Provide the [x, y] coordinate of the cell's center where the given text is located.  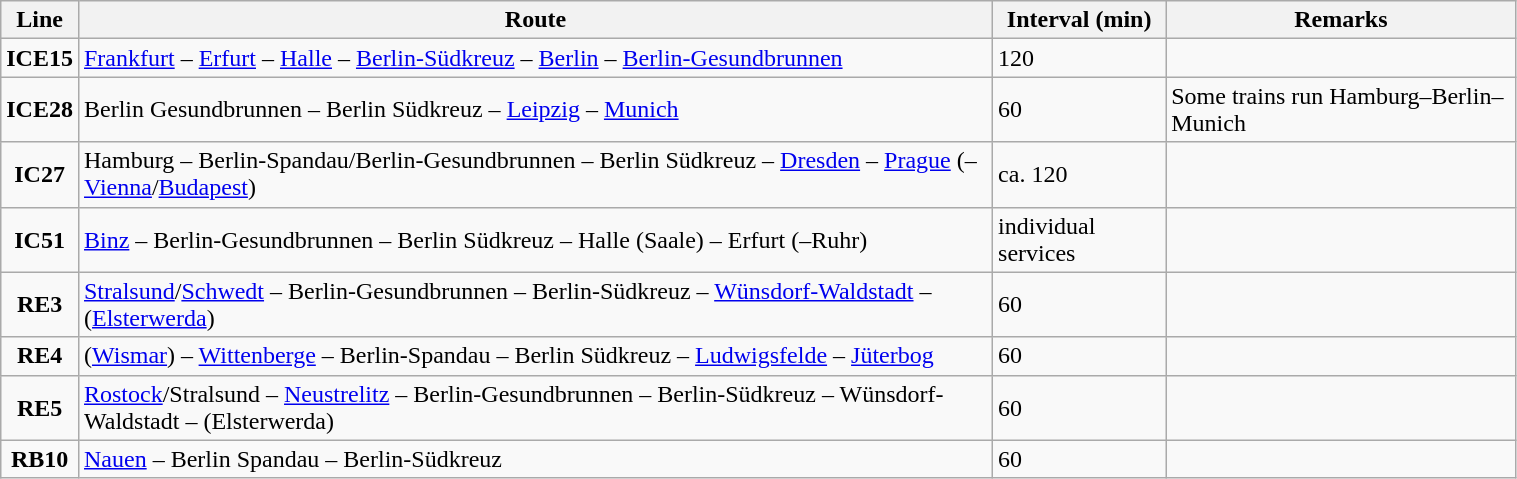
Remarks [1341, 20]
ICE28 [40, 110]
Frankfurt – Erfurt – Halle – Berlin-Südkreuz – Berlin – Berlin-Gesundbrunnen [535, 58]
(Wismar) – Wittenberge – Berlin-Spandau – Berlin Südkreuz – Ludwigsfelde – Jüterbog [535, 356]
Stralsund/Schwedt – Berlin-Gesundbrunnen – Berlin-Südkreuz – Wünsdorf-Waldstadt – (Elsterwerda) [535, 304]
Rostock/Stralsund – Neustrelitz – Berlin-Gesundbrunnen – Berlin-Südkreuz – Wünsdorf-Waldstadt – (Elsterwerda) [535, 408]
Some trains run Hamburg–Berlin–Munich [1341, 110]
RE4 [40, 356]
Berlin Gesundbrunnen – Berlin Südkreuz – Leipzig – Munich [535, 110]
Route [535, 20]
Binz – Berlin-Gesundbrunnen – Berlin Südkreuz – Halle (Saale) – Erfurt (–Ruhr) [535, 240]
ICE15 [40, 58]
Interval (min) [1080, 20]
Line [40, 20]
IC51 [40, 240]
RE5 [40, 408]
IC27 [40, 174]
Hamburg – Berlin-Spandau/Berlin-Gesundbrunnen – Berlin Südkreuz – Dresden – Prague (–Vienna/Budapest) [535, 174]
RB10 [40, 459]
individual services [1080, 240]
Nauen – Berlin Spandau – Berlin-Südkreuz [535, 459]
ca. 120 [1080, 174]
RE3 [40, 304]
120 [1080, 58]
